Pinpoint the cell where the given text exists, returning its (x, y) midpoint coordinate. 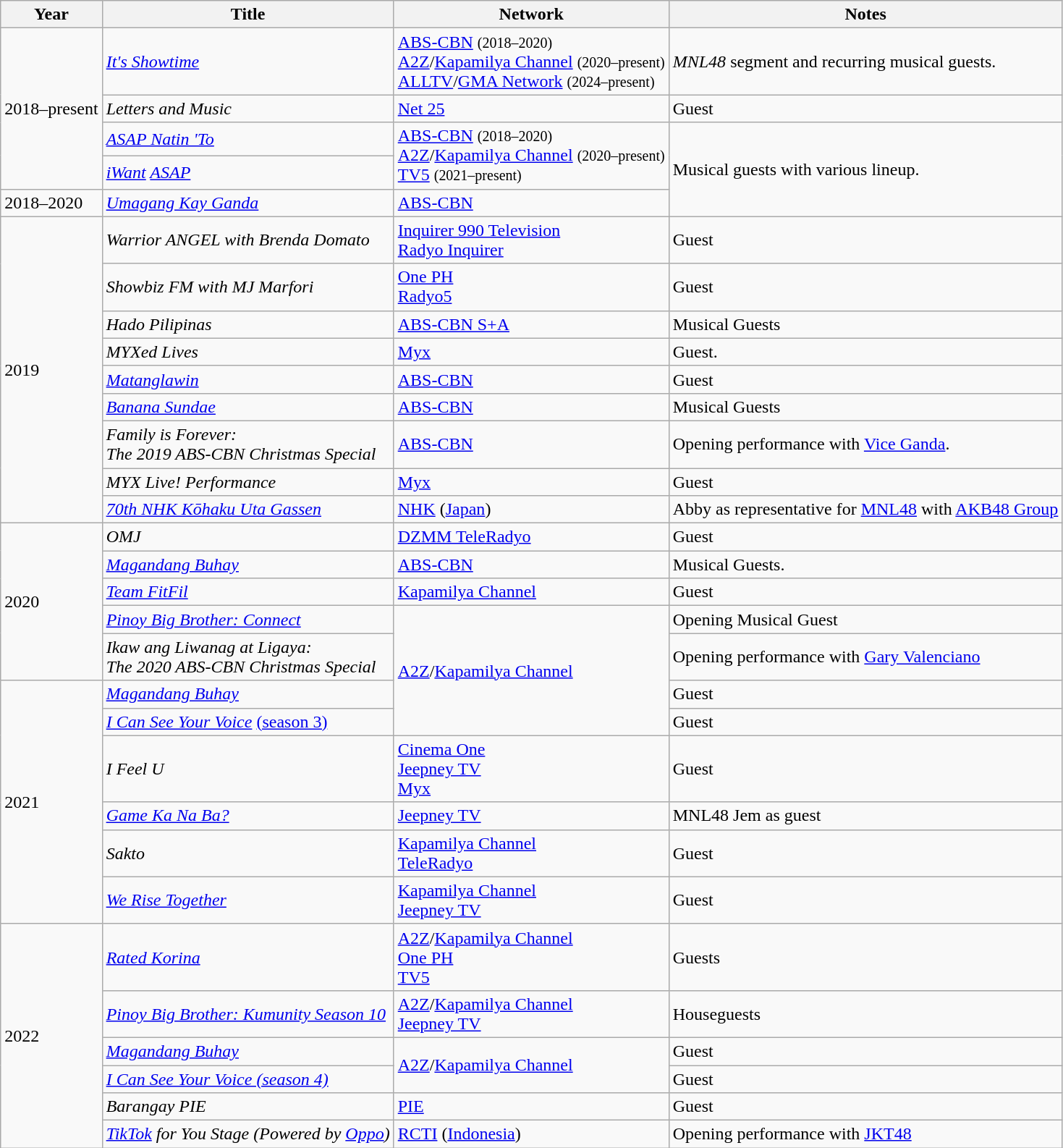
Game Ka Na Ba? (247, 816)
2018–2020 (51, 203)
2018–present (51, 109)
Guests (865, 957)
Abby as representative for MNL48 with AKB48 Group (865, 510)
2022 (51, 1035)
ABS-CBN (2018–2020)A2Z/Kapamilya Channel (2020–present)TV5 (2021–present) (531, 156)
We Rise Together (247, 900)
MNL48 segment and recurring musical guests. (865, 62)
Family is Forever:The 2019 ABS-CBN Christmas Special (247, 444)
Umagang Kay Ganda (247, 203)
A2Z/Kapamilya ChannelOne PHTV5 (531, 957)
Musical guests with various lineup. (865, 169)
Year (51, 14)
Pinoy Big Brother: Connect (247, 620)
Barangay PIE (247, 1107)
Opening performance with Vice Ganda. (865, 444)
ASAP Natin 'To (247, 139)
Opening performance with JKT48 (865, 1134)
I Can See Your Voice (season 4) (247, 1079)
Matanglawin (247, 379)
iWant ASAP (247, 172)
ABS-CBN (2018–2020)A2Z/Kapamilya Channel (2020–present)ALLTV/GMA Network (2024–present) (531, 62)
Houseguests (865, 1013)
A2Z/Kapamilya ChannelJeepney TV (531, 1013)
MYXed Lives (247, 352)
Pinoy Big Brother: Kumunity Season 10 (247, 1013)
Musical Guests. (865, 565)
OMJ (247, 537)
2019 (51, 370)
Net 25 (531, 109)
Cinema OneJeepney TVMyx (531, 769)
Inquirer 990 TelevisionRadyo Inquirer (531, 240)
RCTI (Indonesia) (531, 1134)
Opening Musical Guest (865, 620)
ABS-CBN S+A (531, 324)
Team FitFil (247, 592)
It's Showtime (247, 62)
Kapamilya ChannelTeleRadyo (531, 853)
I Can See Your Voice (season 3) (247, 722)
I Feel U (247, 769)
MNL48 Jem as guest (865, 816)
Title (247, 14)
DZMM TeleRadyo (531, 537)
70th NHK Kōhaku Uta Gassen (247, 510)
2020 (51, 602)
Sakto (247, 853)
Kapamilya ChannelJeepney TV (531, 900)
Jeepney TV (531, 816)
MYX Live! Performance (247, 481)
Rated Korina (247, 957)
Kapamilya Channel (531, 592)
Notes (865, 14)
One PHRadyo5 (531, 287)
Opening performance with Gary Valenciano (865, 657)
NHK (Japan) (531, 510)
Showbiz FM with MJ Marfori (247, 287)
Ikaw ang Liwanag at Ligaya:The 2020 ABS-CBN Christmas Special (247, 657)
Letters and Music (247, 109)
Guest. (865, 352)
Hado Pilipinas (247, 324)
Banana Sundae (247, 407)
2021 (51, 802)
TikTok for You Stage (Powered by Oppo) (247, 1134)
Network (531, 14)
Warrior ANGEL with Brenda Domato (247, 240)
PIE (531, 1107)
